Return the [X, Y] coordinate for the center point of the cell that contains the specified text.  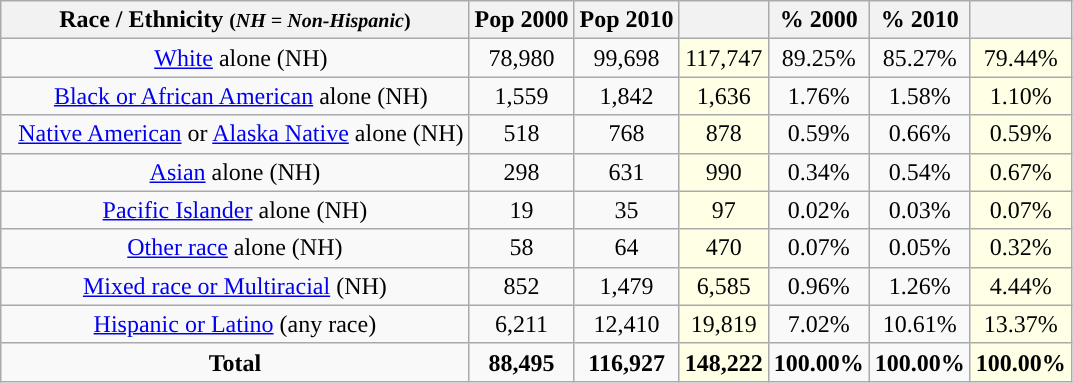
148,222 [724, 362]
298 [522, 172]
1,479 [626, 286]
4.44% [1020, 286]
116,927 [626, 362]
990 [724, 172]
88,495 [522, 362]
Hispanic or Latino (any race) [235, 324]
852 [522, 286]
78,980 [522, 58]
0.02% [818, 210]
117,747 [724, 58]
1.26% [920, 286]
0.54% [920, 172]
Native American or Alaska Native alone (NH) [235, 134]
12,410 [626, 324]
64 [626, 248]
Mixed race or Multiracial (NH) [235, 286]
768 [626, 134]
Black or African American alone (NH) [235, 96]
79.44% [1020, 58]
% 2000 [818, 20]
89.25% [818, 58]
1,636 [724, 96]
0.67% [1020, 172]
0.03% [920, 210]
0.05% [920, 248]
Pacific Islander alone (NH) [235, 210]
0.66% [920, 134]
Other race alone (NH) [235, 248]
1.10% [1020, 96]
1.76% [818, 96]
19,819 [724, 324]
470 [724, 248]
13.37% [1020, 324]
85.27% [920, 58]
518 [522, 134]
97 [724, 210]
878 [724, 134]
% 2010 [920, 20]
Race / Ethnicity (NH = Non-Hispanic) [235, 20]
Asian alone (NH) [235, 172]
99,698 [626, 58]
0.32% [1020, 248]
6,211 [522, 324]
0.96% [818, 286]
1.58% [920, 96]
10.61% [920, 324]
58 [522, 248]
White alone (NH) [235, 58]
Total [235, 362]
Pop 2010 [626, 20]
1,842 [626, 96]
1,559 [522, 96]
7.02% [818, 324]
Pop 2000 [522, 20]
19 [522, 210]
6,585 [724, 286]
631 [626, 172]
35 [626, 210]
0.34% [818, 172]
